For the text-containing cell, return its midpoint in (X, Y) coordinate format. 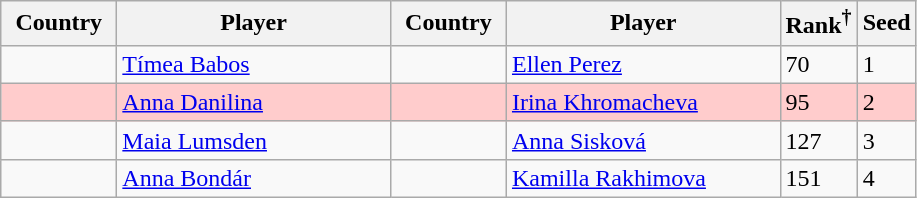
1 (886, 64)
Irina Khromacheva (643, 102)
Seed (886, 24)
4 (886, 178)
3 (886, 140)
127 (818, 140)
Anna Sisková (643, 140)
Anna Bondár (254, 178)
Kamilla Rakhimova (643, 178)
Tímea Babos (254, 64)
70 (818, 64)
151 (818, 178)
Rank† (818, 24)
Ellen Perez (643, 64)
2 (886, 102)
Anna Danilina (254, 102)
Maia Lumsden (254, 140)
95 (818, 102)
